Return the (x, y) coordinate for the center point of the cell that contains the specified text.  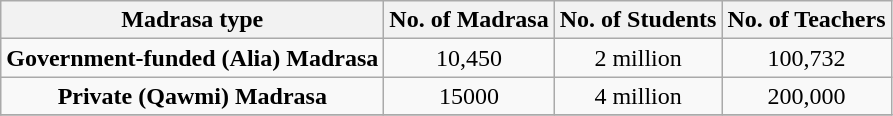
100,732 (806, 58)
Government-funded (Alia) Madrasa (192, 58)
2 million (638, 58)
No. of Students (638, 20)
4 million (638, 96)
No. of Teachers (806, 20)
Madrasa type (192, 20)
200,000 (806, 96)
15000 (469, 96)
10,450 (469, 58)
Private (Qawmi) Madrasa (192, 96)
No. of Madrasa (469, 20)
